Detect which cell encompasses the target text, then output its [X, Y] center coordinate. 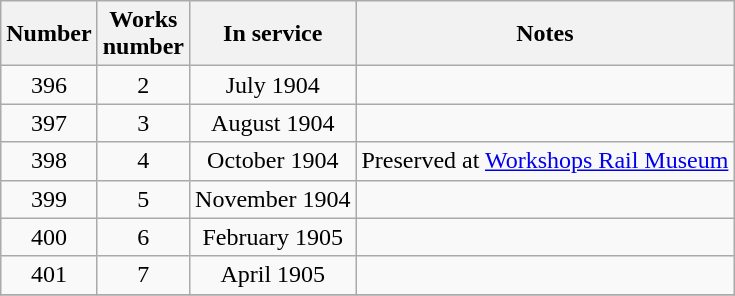
November 1904 [273, 199]
398 [49, 161]
4 [143, 161]
7 [143, 275]
Number [49, 34]
October 1904 [273, 161]
401 [49, 275]
Worksnumber [143, 34]
Notes [545, 34]
August 1904 [273, 123]
2 [143, 85]
July 1904 [273, 85]
396 [49, 85]
February 1905 [273, 237]
6 [143, 237]
5 [143, 199]
In service [273, 34]
400 [49, 237]
Preserved at Workshops Rail Museum [545, 161]
397 [49, 123]
3 [143, 123]
399 [49, 199]
April 1905 [273, 275]
